Extract the (x, y) coordinate from the center of the cell holding the provided text.  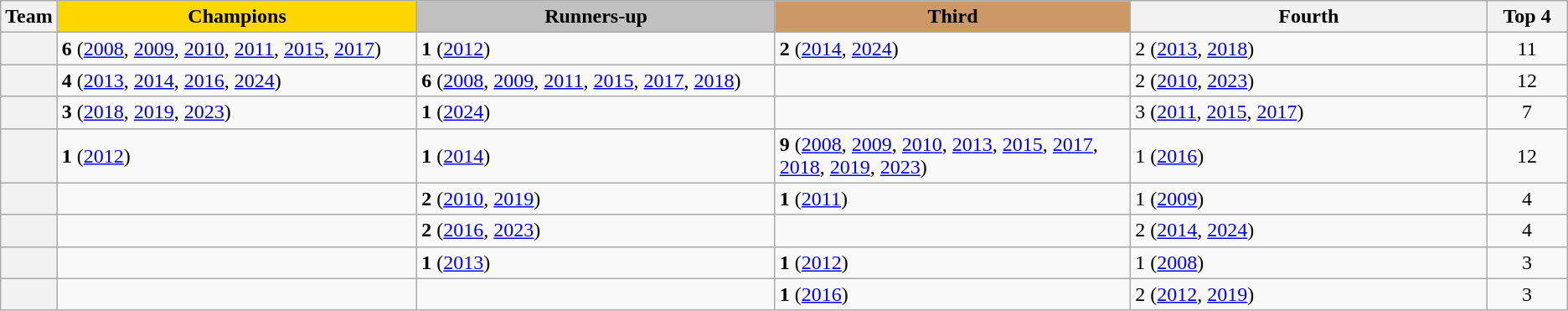
1 (2014) (596, 156)
Fourth (1308, 17)
2 (2016, 2023) (596, 231)
Champions (237, 17)
6 (2008, 2009, 2010, 2011, 2015, 2017) (237, 49)
Runners-up (596, 17)
1 (2024) (596, 112)
2 (2010, 2019) (596, 199)
7 (1527, 112)
1 (2013) (596, 262)
1 (2011) (952, 199)
1 (2009) (1308, 199)
2 (2013, 2018) (1308, 49)
Third (952, 17)
Team (29, 17)
6 (2008, 2009, 2011, 2015, 2017, 2018) (596, 80)
2 (2010, 2023) (1308, 80)
1 (2008) (1308, 262)
3 (2011, 2015, 2017) (1308, 112)
4 (2013, 2014, 2016, 2024) (237, 80)
Top 4 (1527, 17)
9 (2008, 2009, 2010, 2013, 2015, 2017, 2018, 2019, 2023) (952, 156)
11 (1527, 49)
3 (2018, 2019, 2023) (237, 112)
2 (2012, 2019) (1308, 294)
